Identify which cell holds the provided text, then report its [x, y] central coordinate. 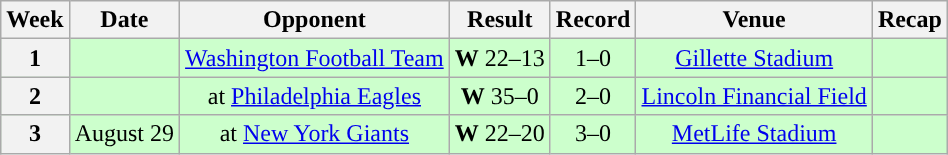
3–0 [593, 134]
Lincoln Financial Field [754, 96]
1–0 [593, 58]
W 22–20 [500, 134]
Record [593, 20]
Recap [910, 20]
Date [124, 20]
Venue [754, 20]
3 [35, 134]
Gillette Stadium [754, 58]
MetLife Stadium [754, 134]
W 35–0 [500, 96]
2–0 [593, 96]
Opponent [315, 20]
1 [35, 58]
Washington Football Team [315, 58]
at New York Giants [315, 134]
Result [500, 20]
at Philadelphia Eagles [315, 96]
W 22–13 [500, 58]
August 29 [124, 134]
2 [35, 96]
Week [35, 20]
